For the text-containing cell, return its midpoint in [X, Y] coordinate format. 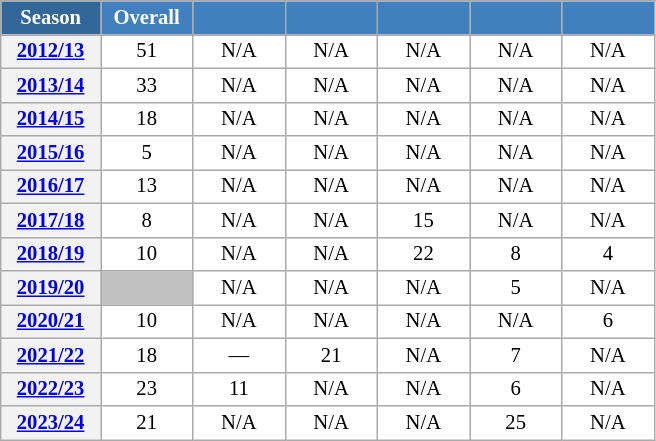
Season [51, 17]
2019/20 [51, 287]
2021/22 [51, 355]
4 [608, 254]
2017/18 [51, 220]
22 [423, 254]
Overall [146, 17]
7 [516, 355]
51 [146, 51]
2020/21 [51, 321]
25 [516, 423]
2014/15 [51, 119]
2015/16 [51, 153]
23 [146, 389]
2022/23 [51, 389]
2016/17 [51, 186]
2013/14 [51, 85]
13 [146, 186]
— [239, 355]
2012/13 [51, 51]
33 [146, 85]
15 [423, 220]
2018/19 [51, 254]
11 [239, 389]
2023/24 [51, 423]
